Locate the cell with the specified text and output its (X, Y) center coordinate. 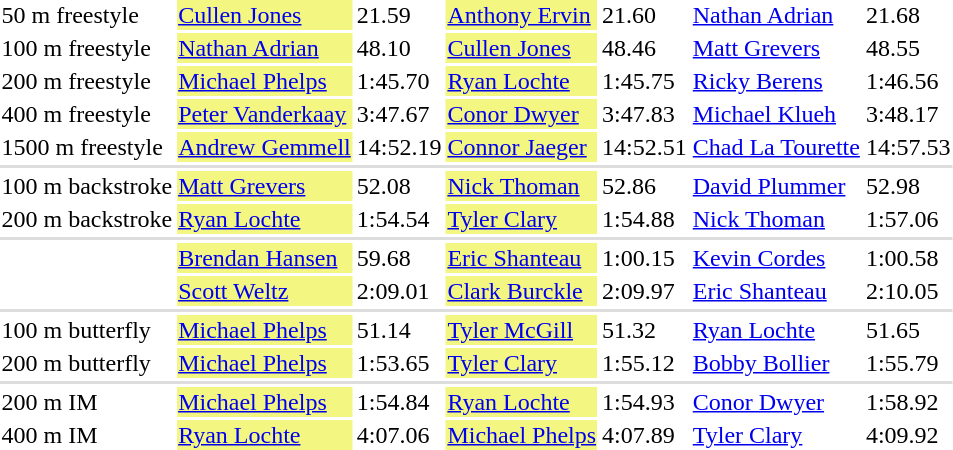
1500 m freestyle (87, 147)
1:57.06 (908, 219)
14:57.53 (908, 147)
1:54.84 (399, 402)
Anthony Ervin (522, 15)
400 m IM (87, 435)
100 m butterfly (87, 330)
14:52.19 (399, 147)
Kevin Cordes (776, 258)
51.14 (399, 330)
59.68 (399, 258)
52.86 (645, 186)
Peter Vanderkaay (265, 114)
1:53.65 (399, 363)
14:52.51 (645, 147)
200 m backstroke (87, 219)
4:07.06 (399, 435)
200 m freestyle (87, 81)
Bobby Bollier (776, 363)
Clark Burckle (522, 291)
1:54.93 (645, 402)
3:48.17 (908, 114)
1:45.75 (645, 81)
1:45.70 (399, 81)
51.32 (645, 330)
4:09.92 (908, 435)
1:58.92 (908, 402)
200 m IM (87, 402)
400 m freestyle (87, 114)
1:00.15 (645, 258)
2:09.01 (399, 291)
1:46.56 (908, 81)
Brendan Hansen (265, 258)
21.68 (908, 15)
1:54.88 (645, 219)
52.08 (399, 186)
Chad La Tourette (776, 147)
2:10.05 (908, 291)
100 m freestyle (87, 48)
Tyler McGill (522, 330)
200 m butterfly (87, 363)
3:47.67 (399, 114)
48.46 (645, 48)
52.98 (908, 186)
1:55.12 (645, 363)
1:54.54 (399, 219)
David Plummer (776, 186)
Scott Weltz (265, 291)
21.59 (399, 15)
Ricky Berens (776, 81)
3:47.83 (645, 114)
1:55.79 (908, 363)
Michael Klueh (776, 114)
2:09.97 (645, 291)
21.60 (645, 15)
48.55 (908, 48)
51.65 (908, 330)
50 m freestyle (87, 15)
Andrew Gemmell (265, 147)
Connor Jaeger (522, 147)
1:00.58 (908, 258)
100 m backstroke (87, 186)
48.10 (399, 48)
4:07.89 (645, 435)
